Output the (X, Y) coordinate of the center of the cell containing the given text.  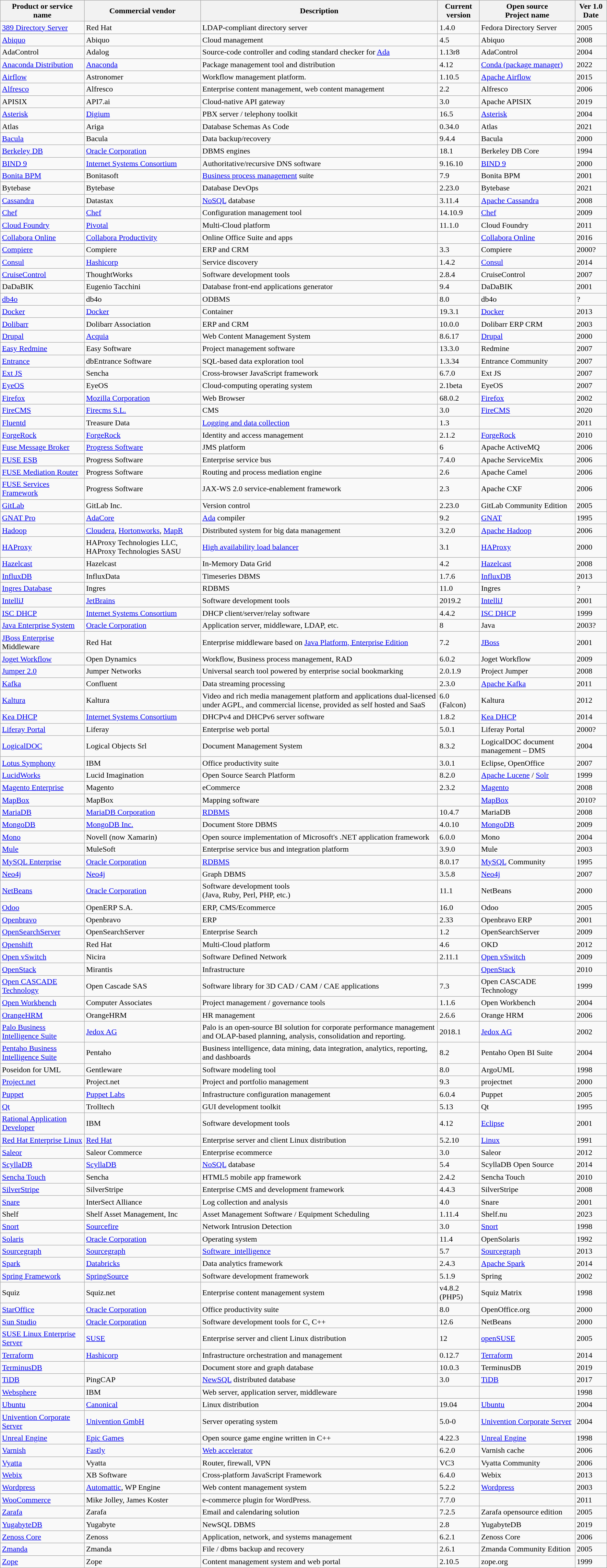
Mozilla Corporation (143, 398)
4.6 (458, 944)
4.4.3 (458, 1189)
Openshift (42, 944)
11.1 (458, 891)
Automattic, WP Engine (143, 1488)
389 Directory Server (42, 28)
PBX server / telephony toolkit (319, 114)
Apache CXF (527, 489)
1994 (591, 151)
Bonitasoft (143, 176)
AdaCore (143, 518)
LogicalDOC document management – DMS (527, 746)
2003? (591, 626)
8.3.2 (458, 746)
Eugenio Tacchini (143, 287)
1.2 (458, 932)
Varnish cache (527, 1450)
Entrance Community (527, 361)
1.1.6 (458, 1003)
MySQL Enterprise (42, 862)
Epic Games (143, 1438)
Poseidon for UML (42, 1070)
Adalog (143, 52)
Ada compiler (319, 518)
Web accelerator (319, 1450)
6.2.0 (458, 1450)
3.11.4 (458, 201)
FUSE Services Framework (42, 489)
ERP (319, 920)
Jumper Networks (143, 671)
Spark (42, 1264)
4.0.10 (458, 825)
11.1.0 (458, 225)
8.0.17 (458, 862)
Java (527, 626)
1.8.2 (458, 717)
6.0.4 (458, 1094)
4.22.3 (458, 1438)
ScyllaDB Open Source (527, 1165)
8 (458, 626)
zope.org (527, 1562)
Network Intrusion Detection (319, 1226)
Eclipse (527, 1123)
OpenERP S.A. (143, 907)
Software development framework (319, 1276)
Cloud-native API gateway (319, 102)
SUSE (143, 1339)
2.3.0 (458, 684)
Enterprise service bus (319, 460)
2.4.2 (458, 1177)
3.1 (458, 547)
Eclipse, OpenOffice (527, 763)
Cloudera, Hortonworks, MapR (143, 530)
High availability load balancer (319, 547)
DHCP client/server/relay software (319, 613)
7.7.0 (458, 1500)
MuleSoft (143, 849)
3.0.1 (458, 763)
Squiz Matrix (527, 1293)
9.2 (458, 518)
Identity and access management (319, 435)
WooCommerce (42, 1500)
Database Schemas As Code (319, 126)
LogicalDOC (42, 746)
Apache Camel (527, 472)
Project Jumper (527, 671)
9.16.10 (458, 163)
Linux (527, 1140)
2.8 (458, 1525)
Software modeling tool (319, 1070)
Berkeley DB Core (527, 151)
Openbravo ERP (527, 920)
2.0.1.9 (458, 671)
Commercial vendor (143, 11)
InfluxData (143, 576)
2.8.4 (458, 274)
Computer Associates (143, 1003)
NewSQL DBMS (319, 1525)
5.0.1 (458, 729)
Infrastructure configuration management (319, 1094)
Version control (319, 505)
Source-code controller and coding standard checker for Ada (319, 52)
Magento Enterprise (42, 787)
12.6 (458, 1322)
eCommerce (319, 787)
InterSect Alliance (143, 1202)
1.10.5 (458, 77)
Jumper 2.0 (42, 671)
1.3.34 (458, 361)
7.2 (458, 642)
Enterprise content management, web content management (319, 89)
0.12.7 (458, 1355)
Video and rich media management platform and applications dual-licensed under AGPL, and commercial license, provided as self hosted and SaaS (319, 700)
10.4.7 (458, 812)
2015 (591, 77)
Database DevOps (319, 188)
Database front-end applications generator (319, 287)
Package management tool and distribution (319, 65)
FUSE Mediation Router (42, 472)
Dolibarr ERP CRM (527, 324)
Open source game engine written in C++ (319, 1438)
5.2.10 (458, 1140)
Infrastructure orchestration and management (319, 1355)
Open source implementation of Microsoft's .NET application framework (319, 837)
Lucid Imagination (143, 775)
6.7.0 (458, 373)
Liferay (143, 729)
Data analytics framework (319, 1264)
Easy Software (143, 348)
8.2.0 (458, 775)
Open Source Search Platform (319, 775)
APISIX (42, 102)
2.2 (458, 89)
v4.8.2 (PHP5) (458, 1293)
9.3 (458, 1082)
9.4.4 (458, 139)
6 (458, 447)
2.3 (458, 489)
18.1 (458, 151)
Pivotal (143, 225)
16.0 (458, 907)
14.10.9 (458, 213)
Server operating system (319, 1421)
Distributed system for big data management (319, 530)
2010? (591, 800)
Pentaho (143, 1053)
Data backup/recovery (319, 139)
JetBrains (143, 601)
Sourcefire (143, 1226)
2017 (591, 1380)
1.3 (458, 423)
Anaconda Distribution (42, 65)
Berkeley DB (42, 151)
Universal search tool powered by enterprise social bookmarking (319, 671)
Web Browser (319, 398)
Kafka (42, 684)
Apache Kafka (527, 684)
LucidWorks (42, 775)
StarOffice (42, 1309)
Document Store DBMS (319, 825)
1991 (591, 1140)
ODBMS (319, 299)
Enterprise middleware based on Java Platform, Enterprise Edition (319, 642)
Dolibarr Association (143, 324)
Firecms S.L. (143, 410)
MySQL Community (527, 862)
5.1.9 (458, 1276)
Squiz.net (143, 1293)
Cassandra (42, 201)
Apache ActiveMQ (527, 447)
Shelf Asset Management, Inc (143, 1214)
Operating system (319, 1239)
Saleor Commerce (143, 1152)
Routing and process mediation engine (319, 472)
10.0.0 (458, 324)
Graph DBMS (319, 874)
Spring (527, 1276)
6.0 (Falcon) (458, 700)
3.2.0 (458, 530)
4.5 (458, 40)
Software development tools for C, C++ (319, 1322)
PingCAP (143, 1380)
Gentleware (143, 1070)
Airflow (42, 77)
Workflow management platform. (319, 77)
2022 (591, 65)
Palo is an open-source BI solution for corporate performance management and OLAP-based planning, analysis, consolidation and reporting. (319, 1032)
7.2.5 (458, 1512)
Squiz (42, 1293)
Novell (now Xamarin) (143, 837)
1.4.2 (458, 262)
ArgoUML (527, 1070)
MariaDB Corporation (143, 812)
Enterprise service bus and integration platform (319, 849)
Content management system and web portal (319, 1562)
Zarafa opensource edition (527, 1512)
Acquia (143, 336)
GitLab Community Edition (527, 505)
5.4 (458, 1165)
Apache Hadoop (527, 530)
Digium (143, 114)
5.7 (458, 1251)
Mirantis (143, 969)
Mike Jolley, James Koster (143, 1500)
Description (319, 11)
2023 (591, 1214)
Application server, middleware, LDAP, etc. (319, 626)
ThoughtWorks (143, 274)
Enterprise content management system (319, 1293)
5.2.2 (458, 1488)
2020 (591, 410)
GNAT Pro (42, 518)
Document Management System (319, 746)
Logical Objects Srl (143, 746)
Workflow, Business process management, RAD (319, 659)
Mapping software (319, 800)
6.0.0 (458, 837)
Apache Spark (527, 1264)
In-Memory Data Grid (319, 564)
2.33 (458, 920)
Current version (458, 11)
FUSE ESB (42, 460)
Astronomer (143, 77)
Enterprise Search (319, 932)
e-commerce plugin for WordPress. (319, 1500)
68.0.2 (458, 398)
Fluentd (42, 423)
6.2.1 (458, 1537)
2.3.2 (458, 787)
GitLab (42, 505)
Spring Framework (42, 1276)
2.6.6 (458, 1015)
Web Content Management System (319, 336)
1992 (591, 1239)
Web server, application server, middleware (319, 1392)
13.3.0 (458, 348)
Cross-browser JavaScript framework (319, 373)
Project management software (319, 348)
3.9.0 (458, 849)
2.4.3 (458, 1264)
OpenSolaris (527, 1239)
2.6 (458, 472)
Fedora Directory Server (527, 28)
Nicira (143, 957)
10.0.3 (458, 1367)
19.3.1 (458, 311)
2.6.1 (458, 1549)
HTML5 mobile app framework (319, 1177)
XB Software (143, 1475)
JAX-WS 2.0 service-enablement framework (319, 489)
7.3 (458, 986)
Zenoss (143, 1537)
Easy Redmine (42, 348)
MongoDB Inc. (143, 825)
2018.1 (458, 1032)
CMS (319, 410)
Cloud-computing operating system (319, 386)
Document store and graph database (319, 1367)
5.13 (458, 1107)
8.2 (458, 1053)
Router, firewall, VPN (319, 1463)
DHCPv4 and DHCPv6 server software (319, 717)
Entrance (42, 361)
Hadoop (42, 530)
Software_intelligence (319, 1251)
3.3 (458, 250)
Apache ServiceMix (527, 460)
Shelf (42, 1214)
Configuration management tool (319, 213)
Red Hat Enterprise Linux (42, 1140)
Trolltech (143, 1107)
1.13r8 (458, 52)
Software Defined Network (319, 957)
Fuse Message Broker (42, 447)
Treasure Data (143, 423)
2019.2 (458, 601)
Fastly (143, 1450)
1.7.6 (458, 576)
ERP, CMS/Ecommerce (319, 907)
Timeseries DBMS (319, 576)
11.0 (458, 589)
Dolibarr (42, 324)
Enterprise CMS and development framework (319, 1189)
Asset Management Software / Equipment Scheduling (319, 1214)
Ingres Database (42, 589)
2.1.2 (458, 435)
1.4.0 (458, 28)
3.5.8 (458, 874)
LDAP-compliant directory server (319, 28)
Enterprise web portal (319, 729)
Project management / governance tools (319, 1003)
SpringSource (143, 1276)
12 (458, 1339)
VC3 (458, 1463)
Databricks (143, 1264)
16.5 (458, 114)
Email and calendaring solution (319, 1512)
Canonical (143, 1404)
Web content management system (319, 1488)
Anaconda (143, 65)
Project and portfolio management (319, 1082)
2016 (591, 237)
2.11.1 (458, 957)
GNAT (527, 518)
Redmine (527, 348)
0.34.0 (458, 126)
Logging and data collection (319, 423)
Lotus Symphony (42, 763)
projectnet (527, 1082)
OpenOffice.org (527, 1309)
Vyatta Community (527, 1463)
Infrastructure (319, 969)
Open Cascade SAS (143, 986)
11.4 (458, 1239)
2.1beta (458, 386)
Ver 1.0 Date (591, 11)
Confluent (143, 684)
Orange HRM (527, 1015)
JBoss (527, 642)
JMS platform (319, 447)
OKD (527, 944)
Business intelligence, data mining, data integration, analytics, reporting, and dashboards (319, 1053)
HAProxy Technologies LLC, HAProxy Technologies SASU (143, 547)
8.6.17 (458, 336)
HR management (319, 1015)
dbEntrance Software (143, 361)
Application, network, and systems management (319, 1537)
5.0-0 (458, 1421)
Varnish (42, 1450)
openSUSE (527, 1339)
Univention GmbH (143, 1421)
Apache APISIX (527, 102)
7.4.0 (458, 460)
7.9 (458, 176)
4.0 (458, 1202)
Log collection and analysis (319, 1202)
Solaris (42, 1239)
Apache Airflow (527, 77)
API7.ai (143, 102)
Container (319, 311)
4.4.2 (458, 613)
19.04 (458, 1404)
Shelf.nu (527, 1214)
Product or service name (42, 11)
Pentaho Open BI Suite (527, 1053)
Authoritative/recursive DNS software (319, 163)
Linux distribution (319, 1404)
Online Office Suite and apps (319, 237)
SQL-based data exploration tool (319, 361)
GUI development toolkit (319, 1107)
9.4 (458, 287)
4.2 (458, 564)
Rational Application Developer (42, 1123)
6.0.2 (458, 659)
Palo Business Intelligence Suite (42, 1032)
Open Dynamics (143, 659)
6.4.0 (458, 1475)
NewSQL distributed database (319, 1380)
Zmanda Community Edition (527, 1549)
Datastax (143, 201)
Open sourceProject name (527, 11)
Service discovery (319, 262)
Websphere (42, 1392)
Data streaming processing (319, 684)
GitLab Inc. (143, 505)
Ariga (143, 126)
Software library for 3D CAD / CAM / CAE applications (319, 986)
2.10.5 (458, 1562)
Java Enterprise System (42, 626)
Software development tools (Java, Ruby, Perl, PHP, etc.) (319, 891)
Business process management suite (319, 176)
Yugabyte (143, 1525)
Pentaho Business Intelligence Suite (42, 1053)
DBMS engines (319, 151)
SUSE Linux Enterprise Server (42, 1339)
Sun Studio (42, 1322)
JBoss Enterprise Middleware (42, 642)
File / dbms backup and recovery (319, 1549)
Collabora Productivity (143, 237)
Cross-platform JavaScript Framework (319, 1475)
Conda (package manager) (527, 65)
Enterprise ecommerce (319, 1152)
Puppet Labs (143, 1094)
Cloud management (319, 40)
Apache Cassandra (527, 201)
1.11.4 (458, 1214)
Apache Lucene / Solr (527, 775)
